For the text-containing cell, return its midpoint in [X, Y] coordinate format. 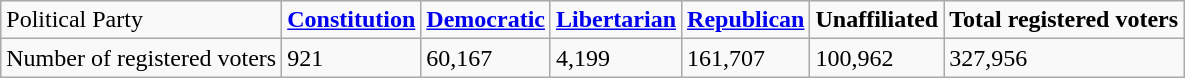
Constitution [352, 20]
Unaffiliated [877, 20]
921 [352, 58]
60,167 [486, 58]
Political Party [142, 20]
Number of registered voters [142, 58]
Democratic [486, 20]
4,199 [616, 58]
161,707 [746, 58]
Republican [746, 20]
100,962 [877, 58]
Libertarian [616, 20]
Total registered voters [1064, 20]
327,956 [1064, 58]
